Determine the [x, y] coordinate at the center of the cell enclosing the given text.  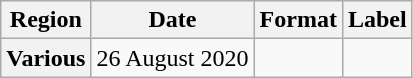
Label [377, 20]
Various [46, 58]
Format [298, 20]
Date [172, 20]
26 August 2020 [172, 58]
Region [46, 20]
